Identify which cell holds the provided text, then report its [x, y] central coordinate. 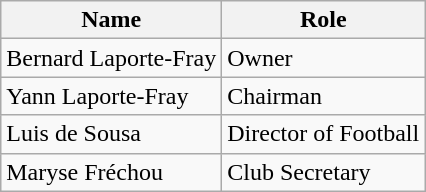
Club Secretary [324, 172]
Yann Laporte-Fray [112, 96]
Luis de Sousa [112, 134]
Name [112, 20]
Maryse Fréchou [112, 172]
Director of Football [324, 134]
Role [324, 20]
Owner [324, 58]
Bernard Laporte-Fray [112, 58]
Chairman [324, 96]
